Capture the cell that displays the provided text and extract its (x, y) central coordinate. 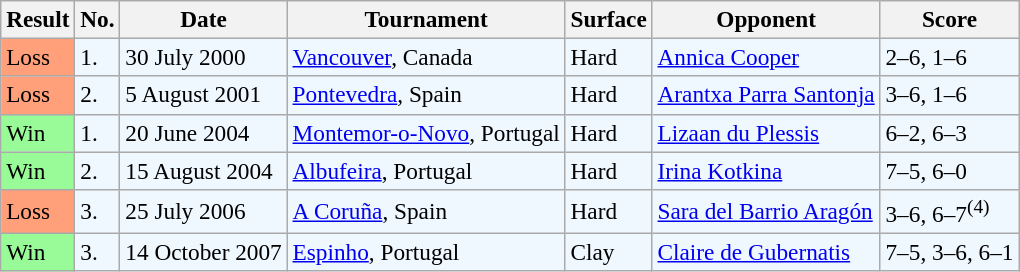
5 August 2001 (204, 95)
Lizaan du Plessis (766, 133)
Score (950, 19)
Tournament (426, 19)
7–5, 3–6, 6–1 (950, 252)
14 October 2007 (204, 252)
3–6, 6–7(4) (950, 211)
A Coruña, Spain (426, 211)
20 June 2004 (204, 133)
Montemor-o-Novo, Portugal (426, 133)
Espinho, Portugal (426, 252)
Clay (608, 252)
30 July 2000 (204, 57)
6–2, 6–3 (950, 133)
Date (204, 19)
Irina Kotkina (766, 170)
Result (38, 19)
Albufeira, Portugal (426, 170)
3–6, 1–6 (950, 95)
Vancouver, Canada (426, 57)
Annica Cooper (766, 57)
Claire de Gubernatis (766, 252)
Sara del Barrio Aragón (766, 211)
25 July 2006 (204, 211)
Surface (608, 19)
Opponent (766, 19)
No. (98, 19)
Pontevedra, Spain (426, 95)
Arantxa Parra Santonja (766, 95)
2–6, 1–6 (950, 57)
15 August 2004 (204, 170)
7–5, 6–0 (950, 170)
